Provide the (x, y) coordinate of the cell's center where the given text is located.  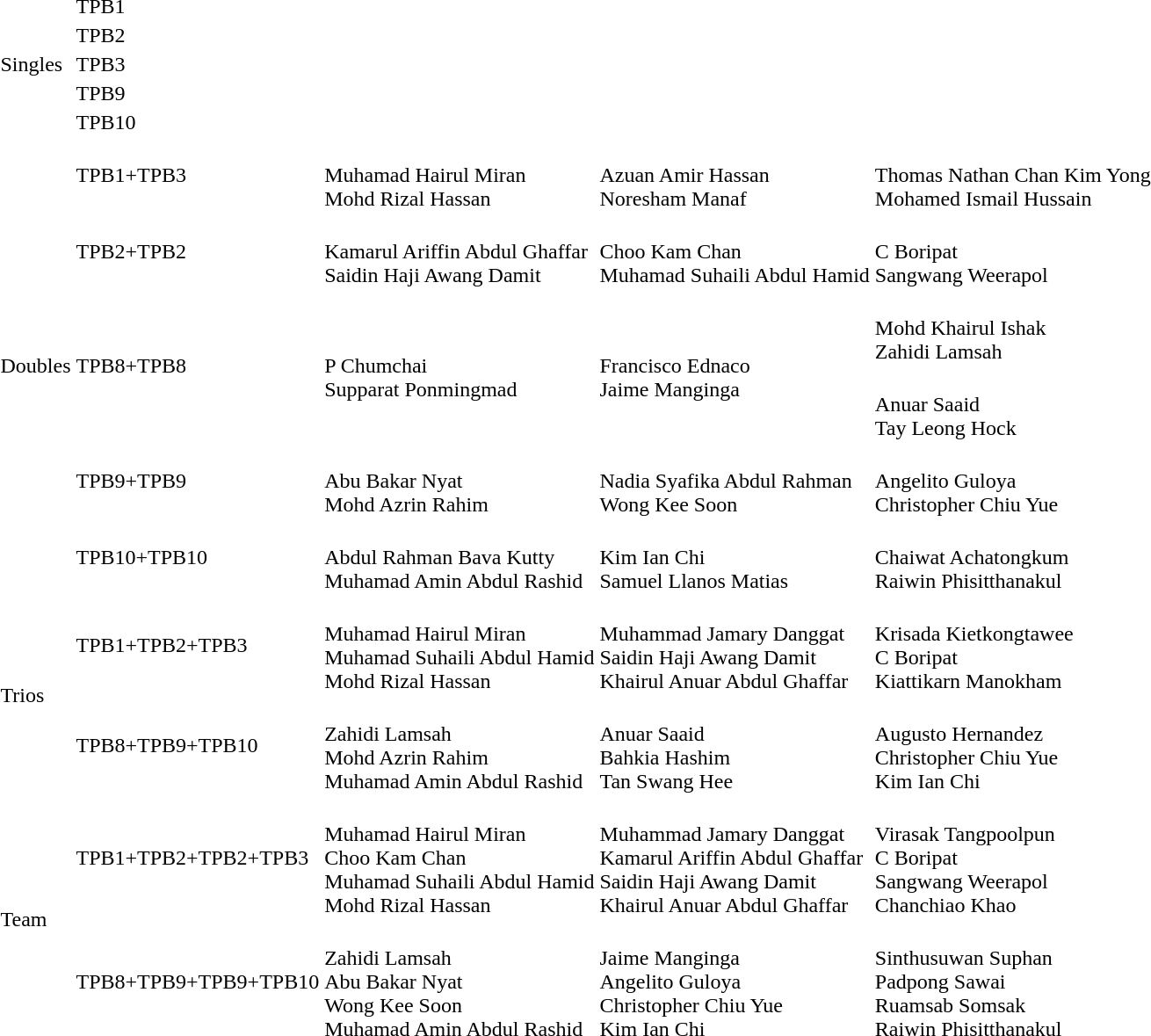
Muhammad Jamary DanggatKamarul Ariffin Abdul GhaffarSaidin Haji Awang DamitKhairul Anuar Abdul Ghaffar (735, 858)
Francisco EdnacoJaime Manginga (735, 366)
Muhamad Hairul MiranMohd Rizal Hassan (460, 175)
Nadia Syafika Abdul RahmanWong Kee Soon (735, 481)
TPB8+TPB9+TPB10 (198, 745)
TPB9 (198, 93)
TPB2+TPB2 (198, 251)
Muhammad Jamary DanggatSaidin Haji Awang DamitKhairul Anuar Abdul Ghaffar (735, 645)
TPB1+TPB2+TPB3 (198, 645)
Choo Kam ChanMuhamad Suhaili Abdul Hamid (735, 251)
Abu Bakar NyatMohd Azrin Rahim (460, 481)
TPB2 (198, 35)
Anuar SaaidBahkia HashimTan Swang Hee (735, 745)
P ChumchaiSupparat Ponmingmad (460, 366)
TPB3 (198, 64)
Muhamad Hairul MiranMuhamad Suhaili Abdul HamidMohd Rizal Hassan (460, 645)
Azuan Amir HassanNoresham Manaf (735, 175)
TPB1+TPB3 (198, 175)
Muhamad Hairul MiranChoo Kam ChanMuhamad Suhaili Abdul HamidMohd Rizal Hassan (460, 858)
TPB9+TPB9 (198, 481)
TPB10 (198, 122)
TPB1+TPB2+TPB2+TPB3 (198, 858)
Abdul Rahman Bava KuttyMuhamad Amin Abdul Rashid (460, 557)
Kamarul Ariffin Abdul GhaffarSaidin Haji Awang Damit (460, 251)
TPB8+TPB8 (198, 366)
Zahidi LamsahMohd Azrin RahimMuhamad Amin Abdul Rashid (460, 745)
Kim Ian ChiSamuel Llanos Matias (735, 557)
TPB10+TPB10 (198, 557)
